Determine the [X, Y] coordinate at the center of the cell enclosing the given text.  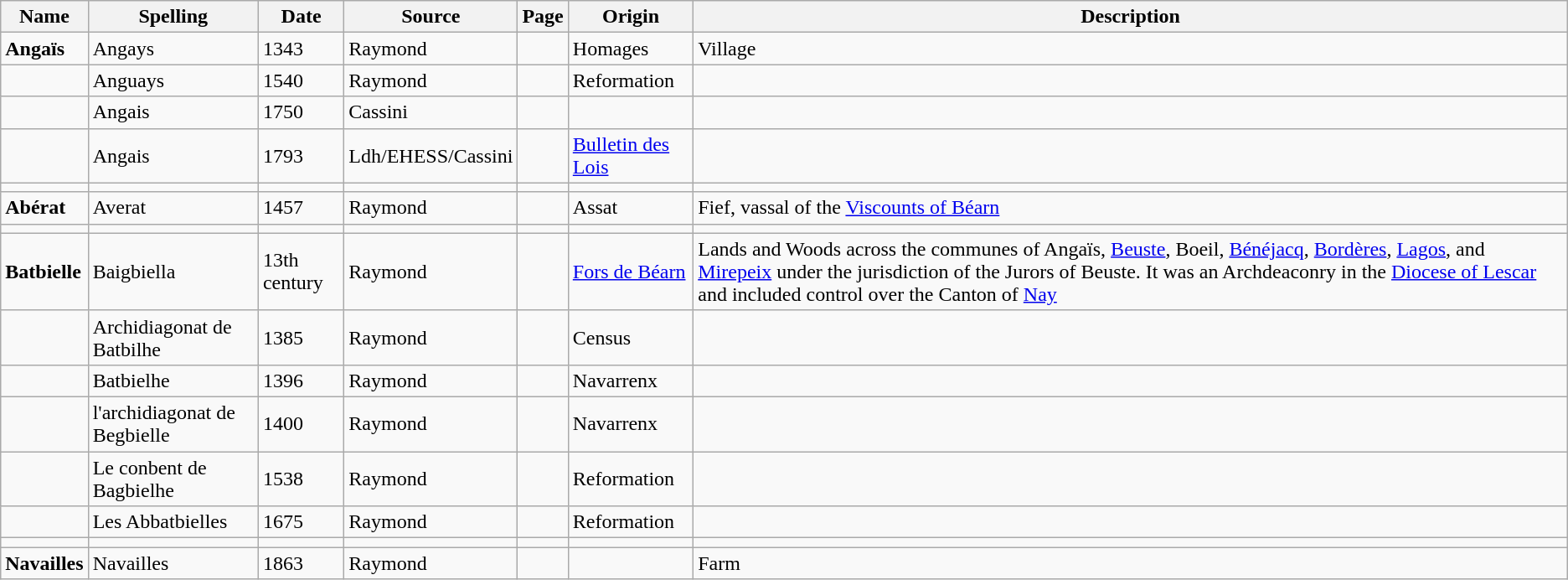
Cassini [431, 112]
Name [44, 17]
Archidiagonat de Batbilhe [173, 337]
Batbielle [44, 272]
1400 [301, 424]
Origin [630, 17]
1863 [301, 563]
1457 [301, 208]
l'archidiagonat de Begbielle [173, 424]
Averat [173, 208]
1385 [301, 337]
Farm [1131, 563]
1793 [301, 156]
1540 [301, 80]
Les Abbatbielles [173, 522]
Ldh/EHESS/Cassini [431, 156]
Fors de Béarn [630, 272]
Village [1131, 49]
1343 [301, 49]
Le conbent de Bagbielhe [173, 478]
1750 [301, 112]
Angaïs [44, 49]
Homages [630, 49]
Assat [630, 208]
Page [543, 17]
Date [301, 17]
Fief, vassal of the Viscounts of Béarn [1131, 208]
1538 [301, 478]
Abérat [44, 208]
Angays [173, 49]
Baigbiella [173, 272]
13th century [301, 272]
Description [1131, 17]
Source [431, 17]
Census [630, 337]
Anguays [173, 80]
1675 [301, 522]
Batbielhe [173, 381]
Bulletin des Lois [630, 156]
1396 [301, 381]
Spelling [173, 17]
